Output the [X, Y] coordinate of the center of the cell containing the given text.  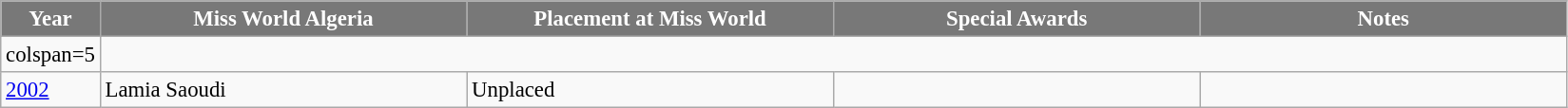
Year [50, 19]
Special Awards [1016, 19]
Placement at Miss World [650, 19]
colspan=5 [50, 55]
Unplaced [650, 90]
Miss World Algeria [283, 19]
Lamia Saoudi [283, 90]
Notes [1384, 19]
2002 [50, 90]
